Pinpoint the cell where the given text exists, returning its (x, y) midpoint coordinate. 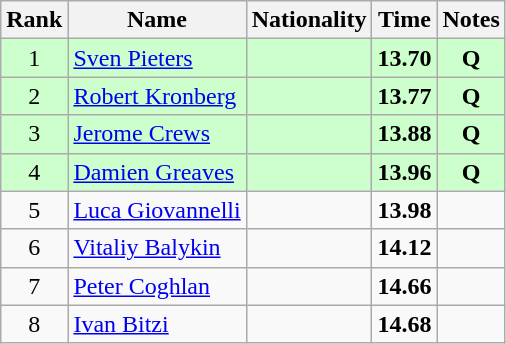
Name (157, 20)
2 (34, 96)
Ivan Bitzi (157, 324)
8 (34, 324)
1 (34, 58)
Vitaliy Balykin (157, 248)
13.70 (404, 58)
13.88 (404, 134)
4 (34, 172)
Notes (471, 20)
6 (34, 248)
5 (34, 210)
3 (34, 134)
Jerome Crews (157, 134)
Time (404, 20)
14.12 (404, 248)
14.68 (404, 324)
Peter Coghlan (157, 286)
7 (34, 286)
14.66 (404, 286)
Robert Kronberg (157, 96)
Luca Giovannelli (157, 210)
13.98 (404, 210)
13.77 (404, 96)
Damien Greaves (157, 172)
Sven Pieters (157, 58)
Nationality (309, 20)
Rank (34, 20)
13.96 (404, 172)
